Find where the given text appears and provide that cell's center as (x, y) coordinate. 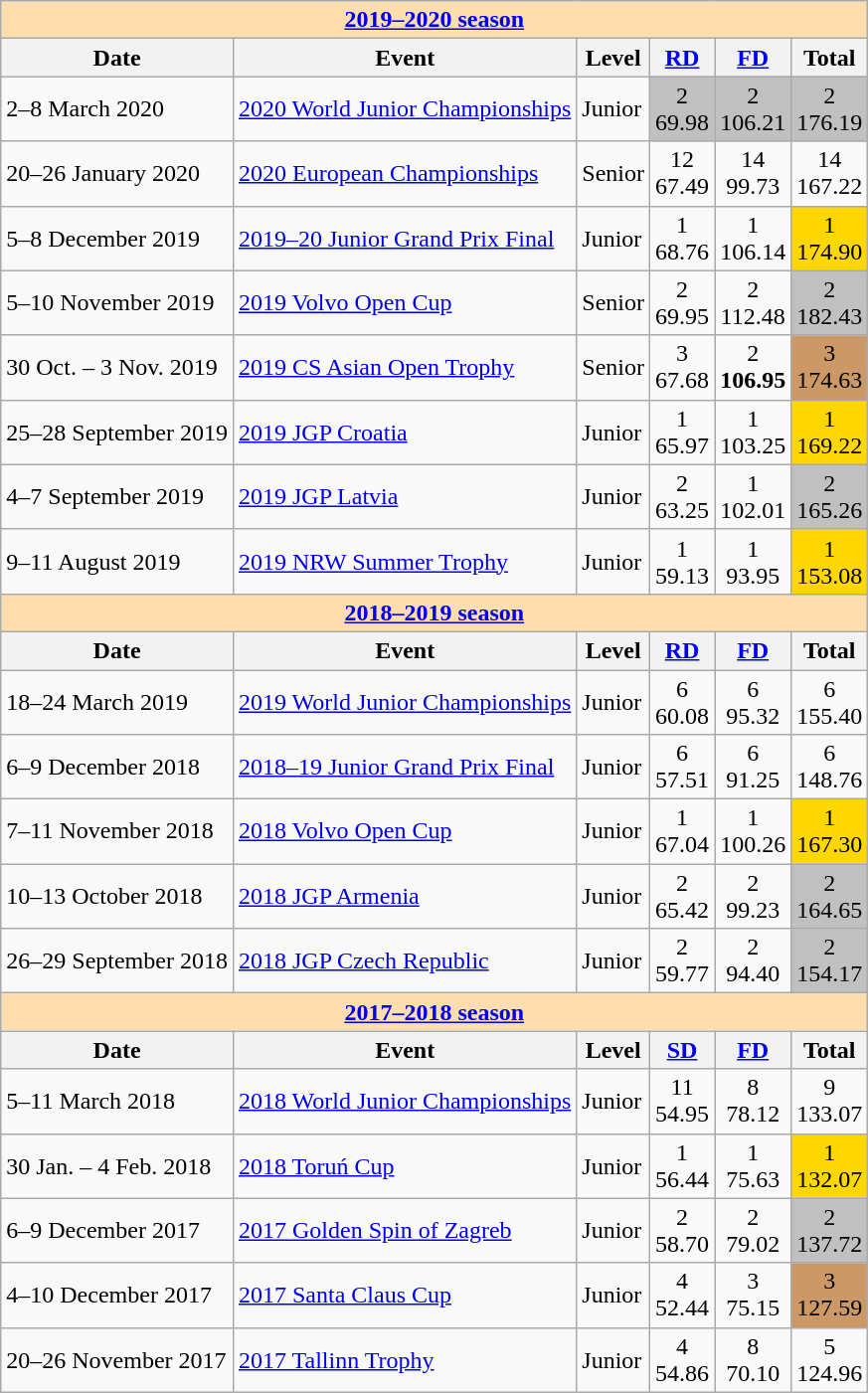
2018 Toruń Cup (404, 1165)
1 103.25 (754, 432)
2 164.65 (829, 897)
2 182.43 (829, 302)
8 78.12 (754, 1102)
3 127.59 (829, 1295)
2 65.42 (682, 897)
3 75.15 (754, 1295)
2019–20 Junior Grand Prix Final (404, 239)
6–9 December 2017 (117, 1231)
1 59.13 (682, 561)
2019 JGP Latvia (404, 497)
14 167.22 (829, 173)
2018–2019 season (434, 612)
2020 World Junior Championships (404, 109)
2 69.98 (682, 109)
2 176.19 (829, 109)
2 106.21 (754, 109)
2019 CS Asian Open Trophy (404, 368)
1 153.08 (829, 561)
1 75.63 (754, 1165)
4–10 December 2017 (117, 1295)
2 99.23 (754, 897)
2018–19 Junior Grand Prix Final (404, 768)
11 54.95 (682, 1102)
18–24 March 2019 (117, 702)
1 68.76 (682, 239)
30 Jan. – 4 Feb. 2018 (117, 1165)
5–11 March 2018 (117, 1102)
1 102.01 (754, 497)
14 99.73 (754, 173)
20–26 January 2020 (117, 173)
2 63.25 (682, 497)
6 95.32 (754, 702)
2019 JGP Croatia (404, 432)
2018 World Junior Championships (404, 1102)
6–9 December 2018 (117, 768)
6 91.25 (754, 768)
5–10 November 2019 (117, 302)
25–28 September 2019 (117, 432)
2018 JGP Armenia (404, 897)
2 154.17 (829, 960)
30 Oct. – 3 Nov. 2019 (117, 368)
1 67.04 (682, 831)
3 174.63 (829, 368)
1 106.14 (754, 239)
6 155.40 (829, 702)
2020 European Championships (404, 173)
10–13 October 2018 (117, 897)
1 93.95 (754, 561)
9–11 August 2019 (117, 561)
2017 Golden Spin of Zagreb (404, 1231)
2019 World Junior Championships (404, 702)
5–8 December 2019 (117, 239)
6 60.08 (682, 702)
SD (682, 1050)
4 54.86 (682, 1360)
2 137.72 (829, 1231)
20–26 November 2017 (117, 1360)
1 167.30 (829, 831)
1 65.97 (682, 432)
2–8 March 2020 (117, 109)
6 57.51 (682, 768)
1 132.07 (829, 1165)
2 165.26 (829, 497)
1 56.44 (682, 1165)
2 69.95 (682, 302)
2017–2018 season (434, 1012)
26–29 September 2018 (117, 960)
2018 Volvo Open Cup (404, 831)
2017 Santa Claus Cup (404, 1295)
2 59.77 (682, 960)
1 169.22 (829, 432)
2 112.48 (754, 302)
2017 Tallinn Trophy (404, 1360)
2 79.02 (754, 1231)
3 67.68 (682, 368)
5 124.96 (829, 1360)
2018 JGP Czech Republic (404, 960)
4 52.44 (682, 1295)
4–7 September 2019 (117, 497)
2019–2020 season (434, 20)
12 67.49 (682, 173)
2019 Volvo Open Cup (404, 302)
2019 NRW Summer Trophy (404, 561)
2 58.70 (682, 1231)
8 70.10 (754, 1360)
2 106.95 (754, 368)
2 94.40 (754, 960)
1 100.26 (754, 831)
7–11 November 2018 (117, 831)
1 174.90 (829, 239)
9 133.07 (829, 1102)
6 148.76 (829, 768)
